Output the [x, y] coordinate of the center of the cell containing the given text.  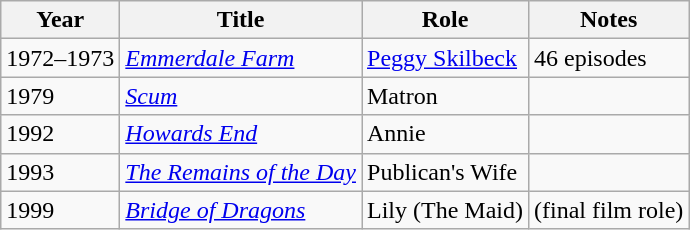
Lily (The Maid) [446, 210]
The Remains of the Day [241, 172]
Notes [609, 20]
Annie [446, 134]
(final film role) [609, 210]
Bridge of Dragons [241, 210]
1992 [60, 134]
Howards End [241, 134]
Matron [446, 96]
1979 [60, 96]
Peggy Skilbeck [446, 58]
Title [241, 20]
Scum [241, 96]
Publican's Wife [446, 172]
Emmerdale Farm [241, 58]
Role [446, 20]
1972–1973 [60, 58]
1993 [60, 172]
Year [60, 20]
46 episodes [609, 58]
1999 [60, 210]
